Find where the given text appears and provide that cell's center as (X, Y) coordinate. 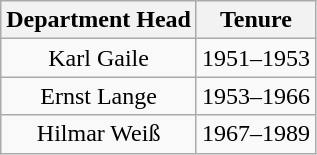
1951–1953 (256, 58)
Ernst Lange (99, 96)
Department Head (99, 20)
Karl Gaile (99, 58)
1967–1989 (256, 134)
Hilmar Weiß (99, 134)
1953–1966 (256, 96)
Tenure (256, 20)
